Detect which cell encompasses the target text, then output its [X, Y] center coordinate. 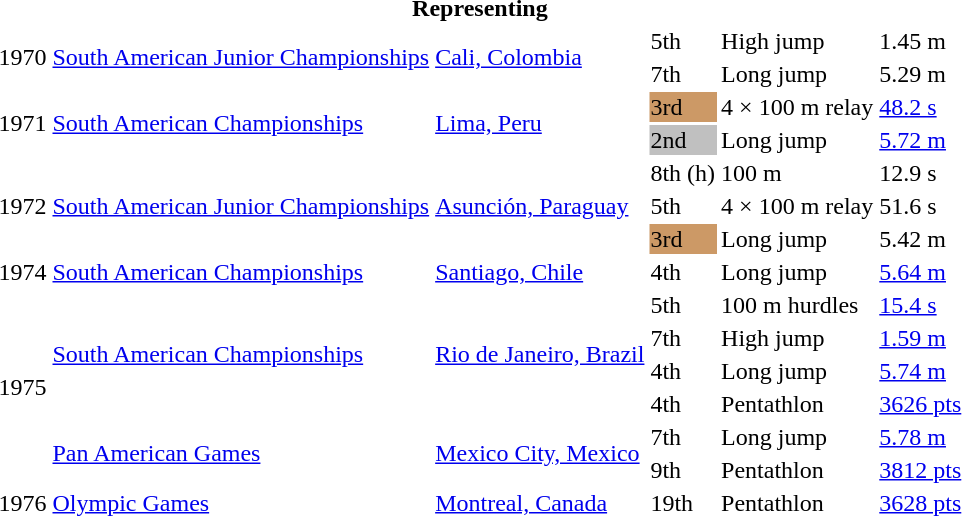
8th (h) [683, 173]
9th [683, 470]
Mexico City, Mexico [540, 454]
Rio de Janeiro, Brazil [540, 354]
2nd [683, 140]
Lima, Peru [540, 124]
Cali, Colombia [540, 58]
Asunción, Paraguay [540, 206]
100 m hurdles [798, 305]
Santiago, Chile [540, 272]
100 m [798, 173]
Pan American Games [241, 454]
